Determine the (X, Y) coordinate at the center of the cell enclosing the given text.  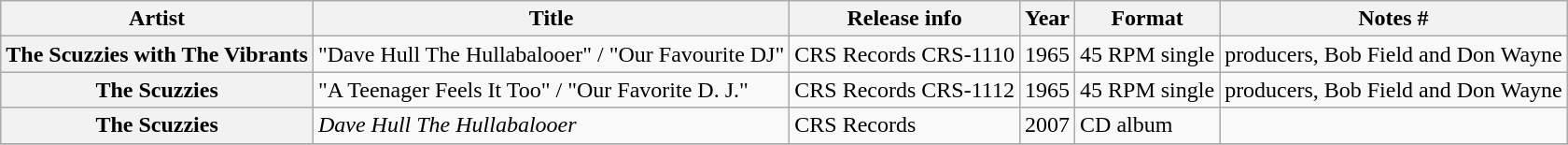
Format (1148, 19)
Notes # (1394, 19)
Artist (157, 19)
CRS Records CRS-1112 (905, 90)
Year (1047, 19)
The Scuzzies with The Vibrants (157, 54)
CRS Records CRS-1110 (905, 54)
Release info (905, 19)
CD album (1148, 125)
Dave Hull The Hullabalooer (551, 125)
"Dave Hull The Hullabalooer" / "Our Favourite DJ" (551, 54)
CRS Records (905, 125)
Title (551, 19)
2007 (1047, 125)
"A Teenager Feels It Too" / "Our Favorite D. J." (551, 90)
